Extract the (x, y) coordinate from the center of the cell holding the provided text.  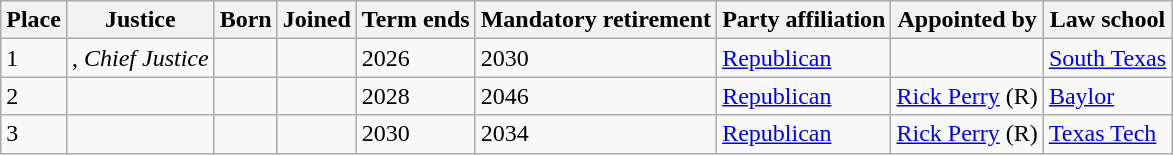
Joined (316, 20)
2026 (416, 58)
Born (246, 20)
Law school (1107, 20)
2 (34, 96)
, Chief Justice (140, 58)
3 (34, 134)
1 (34, 58)
2034 (596, 134)
Baylor (1107, 96)
South Texas (1107, 58)
Appointed by (967, 20)
Texas Tech (1107, 134)
Term ends (416, 20)
Justice (140, 20)
Place (34, 20)
Party affiliation (804, 20)
2028 (416, 96)
2046 (596, 96)
Mandatory retirement (596, 20)
